Scan for the cell matching the given text and deliver its (x, y) coordinate at center. 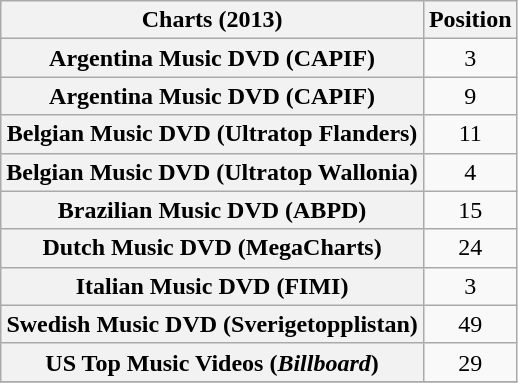
Position (470, 20)
Brazilian Music DVD (ABPD) (212, 210)
Charts (2013) (212, 20)
4 (470, 172)
9 (470, 96)
15 (470, 210)
11 (470, 134)
Belgian Music DVD (Ultratop Wallonia) (212, 172)
Dutch Music DVD (MegaCharts) (212, 248)
Italian Music DVD (FIMI) (212, 286)
US Top Music Videos (Billboard) (212, 362)
Swedish Music DVD (Sverigetopplistan) (212, 324)
24 (470, 248)
Belgian Music DVD (Ultratop Flanders) (212, 134)
29 (470, 362)
49 (470, 324)
